Output the [x, y] coordinate of the center of the cell containing the given text.  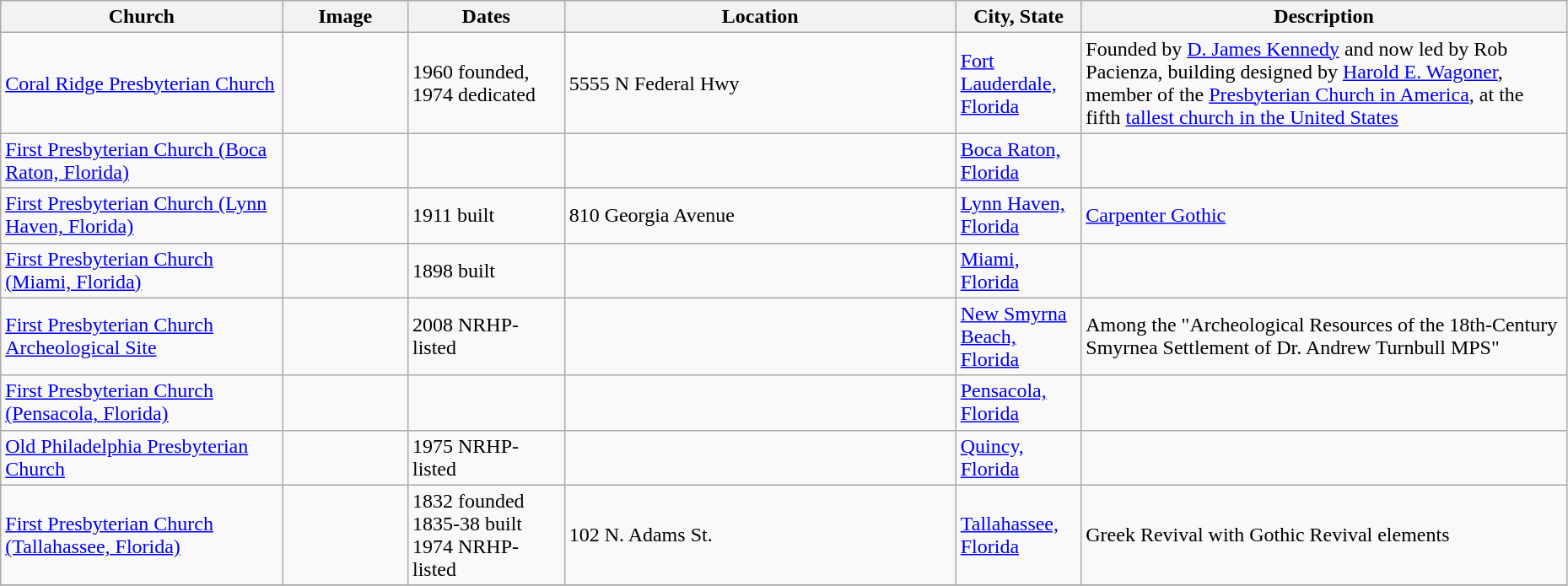
Boca Raton, Florida [1019, 160]
Dates [486, 17]
Carpenter Gothic [1324, 216]
2008 NRHP-listed [486, 336]
First Presbyterian Church (Tallahassee, Florida) [142, 535]
102 N. Adams St. [760, 535]
First Presbyterian Church (Miami, Florida) [142, 270]
Among the "Archeological Resources of the 18th-Century Smyrnea Settlement of Dr. Andrew Turnbull MPS" [1324, 336]
1898 built [486, 270]
Description [1324, 17]
First Presbyterian Church (Pensacola, Florida) [142, 403]
Location [760, 17]
Image [346, 17]
First Presbyterian Church (Lynn Haven, Florida) [142, 216]
1960 founded, 1974 dedicated [486, 83]
First Presbyterian Church Archeological Site [142, 336]
1911 built [486, 216]
Coral Ridge Presbyterian Church [142, 83]
Miami, Florida [1019, 270]
Lynn Haven, Florida [1019, 216]
City, State [1019, 17]
Greek Revival with Gothic Revival elements [1324, 535]
5555 N Federal Hwy [760, 83]
Fort Lauderdale, Florida [1019, 83]
Tallahassee, Florida [1019, 535]
Quincy, Florida [1019, 457]
Pensacola, Florida [1019, 403]
1975 NRHP-listed [486, 457]
810 Georgia Avenue [760, 216]
New Smyrna Beach, Florida [1019, 336]
Old Philadelphia Presbyterian Church [142, 457]
Church [142, 17]
1832 founded1835-38 built1974 NRHP-listed [486, 535]
First Presbyterian Church (Boca Raton, Florida) [142, 160]
